For the text-containing cell, return its midpoint in [x, y] coordinate format. 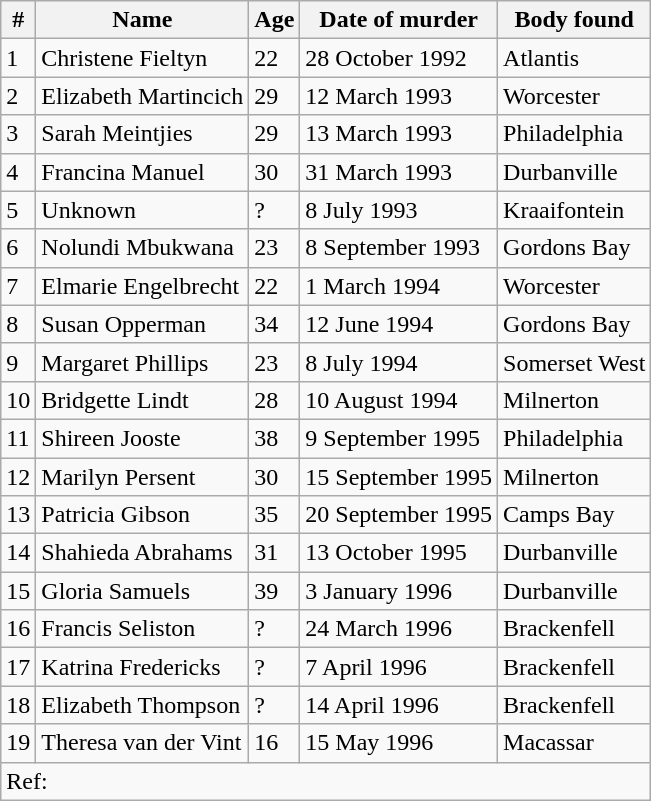
8 September 1993 [399, 248]
13 [18, 515]
5 [18, 210]
39 [274, 591]
Susan Opperman [142, 324]
12 March 1993 [399, 96]
Body found [574, 20]
10 August 1994 [399, 400]
11 [18, 438]
2 [18, 96]
Elizabeth Martincich [142, 96]
Atlantis [574, 58]
8 [18, 324]
34 [274, 324]
Elizabeth Thompson [142, 705]
7 April 1996 [399, 667]
Date of murder [399, 20]
Margaret Phillips [142, 362]
Gloria Samuels [142, 591]
Camps Bay [574, 515]
3 [18, 134]
Nolundi Mbukwana [142, 248]
Age [274, 20]
Theresa van der Vint [142, 743]
Ref: [326, 781]
Shireen Jooste [142, 438]
15 September 1995 [399, 477]
28 [274, 400]
Bridgette Lindt [142, 400]
7 [18, 286]
Name [142, 20]
Patricia Gibson [142, 515]
20 September 1995 [399, 515]
8 July 1994 [399, 362]
17 [18, 667]
18 [18, 705]
Elmarie Engelbrecht [142, 286]
Marilyn Persent [142, 477]
12 [18, 477]
6 [18, 248]
10 [18, 400]
Kraaifontein [574, 210]
28 October 1992 [399, 58]
15 May 1996 [399, 743]
31 March 1993 [399, 172]
Francina Manuel [142, 172]
Macassar [574, 743]
9 September 1995 [399, 438]
Francis Seliston [142, 629]
12 June 1994 [399, 324]
Katrina Fredericks [142, 667]
4 [18, 172]
13 October 1995 [399, 553]
35 [274, 515]
# [18, 20]
38 [274, 438]
19 [18, 743]
31 [274, 553]
Somerset West [574, 362]
15 [18, 591]
Christene Fieltyn [142, 58]
14 April 1996 [399, 705]
1 March 1994 [399, 286]
Unknown [142, 210]
Shahieda Abrahams [142, 553]
9 [18, 362]
24 March 1996 [399, 629]
Sarah Meintjies [142, 134]
1 [18, 58]
8 July 1993 [399, 210]
3 January 1996 [399, 591]
14 [18, 553]
13 March 1993 [399, 134]
